For the text-containing cell, return its midpoint in [x, y] coordinate format. 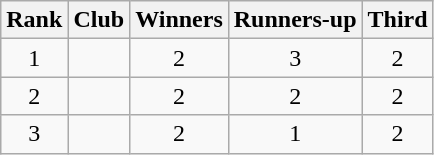
Club [99, 20]
Third [398, 20]
Rank [34, 20]
Runners-up [295, 20]
Winners [180, 20]
